Return the [X, Y] coordinate for the center point of the cell that contains the specified text.  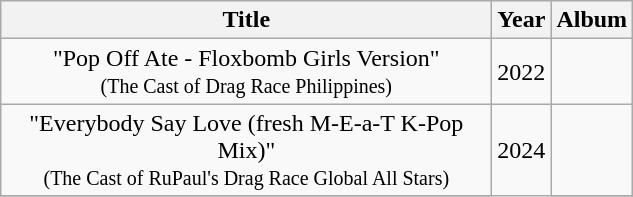
"Pop Off Ate - Floxbomb Girls Version" (The Cast of Drag Race Philippines) [246, 72]
2024 [522, 150]
"Everybody Say Love (fresh M-E-a-T K-Pop Mix)" (The Cast of RuPaul's Drag Race Global All Stars) [246, 150]
2022 [522, 72]
Year [522, 20]
Title [246, 20]
Album [592, 20]
